Search for the cell housing the specified text and yield its [X, Y] center coordinate. 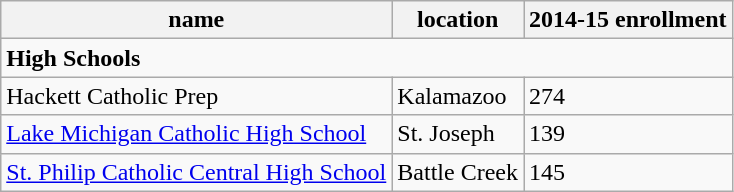
2014-15 enrollment [628, 20]
Lake Michigan Catholic High School [196, 134]
274 [628, 96]
Kalamazoo [458, 96]
Hackett Catholic Prep [196, 96]
location [458, 20]
name [196, 20]
139 [628, 134]
High Schools [366, 58]
St. Joseph [458, 134]
Battle Creek [458, 172]
St. Philip Catholic Central High School [196, 172]
145 [628, 172]
